Detect which cell encompasses the target text, then output its (X, Y) center coordinate. 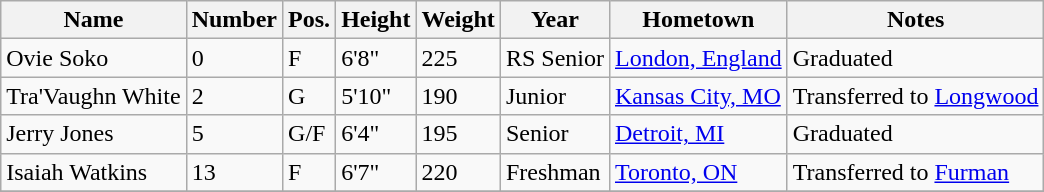
Toronto, ON (698, 172)
RS Senior (554, 58)
Freshman (554, 172)
5'10" (376, 96)
G/F (310, 134)
Detroit, MI (698, 134)
Height (376, 20)
Ovie Soko (94, 58)
Notes (916, 20)
195 (458, 134)
Junior (554, 96)
13 (234, 172)
Transferred to Longwood (916, 96)
2 (234, 96)
225 (458, 58)
Number (234, 20)
Year (554, 20)
6'8" (376, 58)
Pos. (310, 20)
London, England (698, 58)
190 (458, 96)
Jerry Jones (94, 134)
6'4" (376, 134)
0 (234, 58)
Weight (458, 20)
Transferred to Furman (916, 172)
Hometown (698, 20)
Name (94, 20)
Kansas City, MO (698, 96)
220 (458, 172)
Tra'Vaughn White (94, 96)
Isaiah Watkins (94, 172)
Senior (554, 134)
5 (234, 134)
6'7" (376, 172)
G (310, 96)
